Provide the [x, y] coordinate of the cell's center where the given text is located.  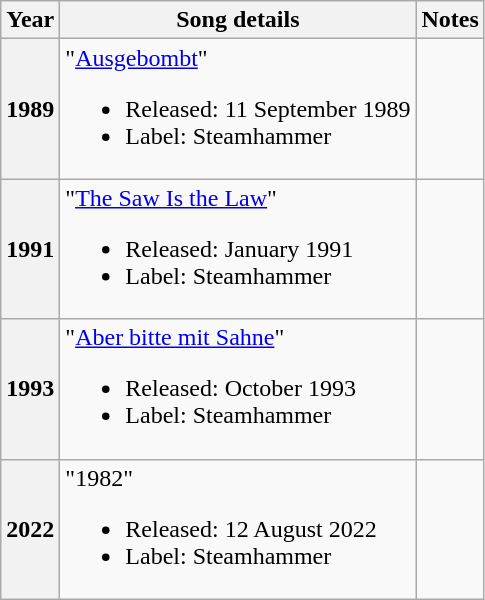
Year [30, 20]
Song details [238, 20]
1991 [30, 249]
Notes [450, 20]
1989 [30, 109]
2022 [30, 529]
"1982"Released: 12 August 2022Label: Steamhammer [238, 529]
"The Saw Is the Law"Released: January 1991Label: Steamhammer [238, 249]
"Aber bitte mit Sahne"Released: October 1993Label: Steamhammer [238, 389]
1993 [30, 389]
"Ausgebombt"Released: 11 September 1989Label: Steamhammer [238, 109]
